Identify which cell holds the provided text, then report its [x, y] central coordinate. 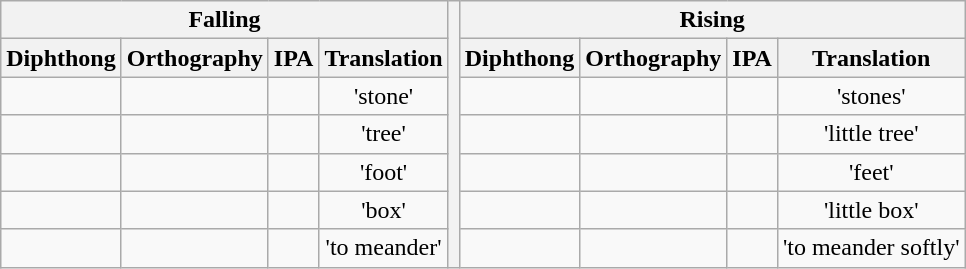
'little tree' [871, 134]
Rising [712, 20]
'stone' [384, 96]
'to meander' [384, 248]
'foot' [384, 172]
Falling [224, 20]
'to meander softly' [871, 248]
'feet' [871, 172]
'stones' [871, 96]
'little box' [871, 210]
'tree' [384, 134]
'box' [384, 210]
